Return the (X, Y) coordinate for the center point of the cell that contains the specified text.  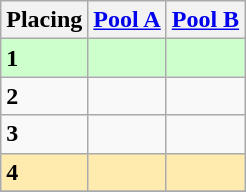
2 (44, 96)
Pool B (205, 20)
3 (44, 134)
1 (44, 58)
Placing (44, 20)
Pool A (127, 20)
4 (44, 172)
